Pinpoint the cell where the given text exists, returning its (X, Y) midpoint coordinate. 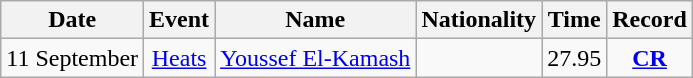
Record (650, 20)
11 September (72, 58)
Event (180, 20)
Nationality (479, 20)
CR (650, 58)
27.95 (574, 58)
Heats (180, 58)
Name (316, 20)
Youssef El-Kamash (316, 58)
Date (72, 20)
Time (574, 20)
